Find where the given text appears and provide that cell's center as [X, Y] coordinate. 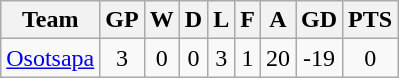
1 [248, 58]
D [193, 20]
-19 [320, 58]
A [278, 20]
Osotsapa [50, 58]
GD [320, 20]
W [162, 20]
L [222, 20]
PTS [370, 20]
20 [278, 58]
F [248, 20]
Team [50, 20]
GP [122, 20]
